Identify which cell holds the provided text, then report its [X, Y] central coordinate. 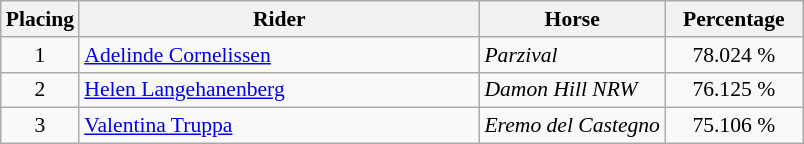
Damon Hill NRW [572, 90]
Horse [572, 19]
78.024 % [734, 55]
1 [40, 55]
Parzival [572, 55]
Helen Langehanenberg [279, 90]
Percentage [734, 19]
Adelinde Cornelissen [279, 55]
3 [40, 126]
Valentina Truppa [279, 126]
75.106 % [734, 126]
Placing [40, 19]
2 [40, 90]
Eremo del Castegno [572, 126]
Rider [279, 19]
76.125 % [734, 90]
